Extract the (x, y) coordinate from the center of the cell holding the provided text.  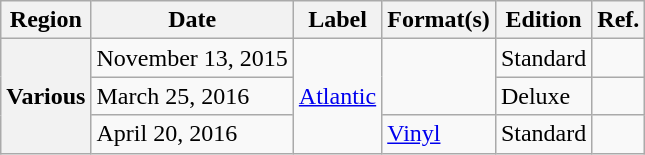
Date (192, 20)
Deluxe (543, 96)
Region (46, 20)
Edition (543, 20)
April 20, 2016 (192, 134)
Atlantic (337, 96)
March 25, 2016 (192, 96)
Vinyl (439, 134)
Format(s) (439, 20)
Various (46, 96)
Label (337, 20)
Ref. (618, 20)
November 13, 2015 (192, 58)
